Detect which cell encompasses the target text, then output its (x, y) center coordinate. 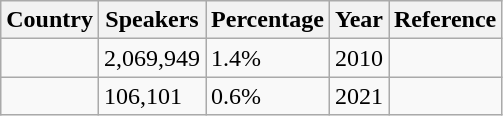
Speakers (152, 20)
106,101 (152, 96)
0.6% (268, 96)
2,069,949 (152, 58)
2010 (358, 58)
Reference (444, 20)
2021 (358, 96)
Country (50, 20)
1.4% (268, 58)
Percentage (268, 20)
Year (358, 20)
